Return (X, Y) of the center of cell containing provided text 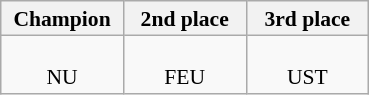
NU (62, 64)
3rd place (308, 18)
Champion (62, 18)
FEU (184, 64)
2nd place (184, 18)
UST (308, 64)
